From the cell containing the given text, extract its center point as [x, y] coordinate. 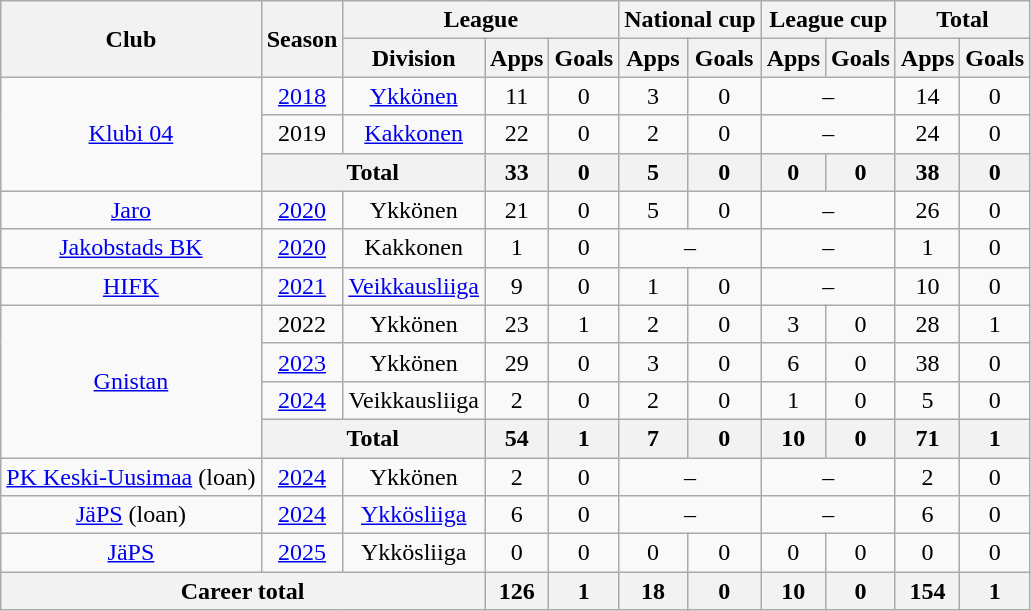
Jakobstads BK [131, 248]
26 [927, 210]
League cup [828, 20]
Career total [243, 591]
National cup [690, 20]
18 [653, 591]
22 [517, 134]
24 [927, 134]
Gnistan [131, 381]
23 [517, 324]
Klubi 04 [131, 134]
2021 [302, 286]
154 [927, 591]
71 [927, 438]
11 [517, 96]
HIFK [131, 286]
2018 [302, 96]
2025 [302, 553]
Season [302, 39]
Club [131, 39]
9 [517, 286]
Jaro [131, 210]
14 [927, 96]
Division [414, 58]
21 [517, 210]
29 [517, 362]
7 [653, 438]
League [481, 20]
JäPS (loan) [131, 515]
33 [517, 172]
PK Keski-Uusimaa (loan) [131, 477]
2022 [302, 324]
28 [927, 324]
JäPS [131, 553]
2019 [302, 134]
126 [517, 591]
2023 [302, 362]
54 [517, 438]
